For the text-containing cell, return its midpoint in [X, Y] coordinate format. 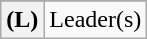
Leader(s) [96, 20]
(L) [22, 20]
